For the text-containing cell, return its midpoint in (x, y) coordinate format. 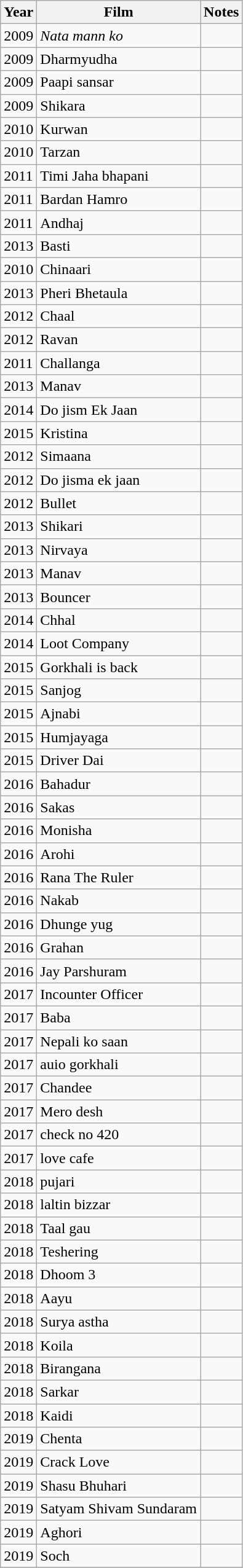
Gorkhali is back (119, 667)
Incounter Officer (119, 994)
Sanjog (119, 691)
Ravan (119, 340)
laltin bizzar (119, 1205)
pujari (119, 1182)
Ajnabi (119, 714)
Chenta (119, 1439)
Chhal (119, 620)
Notes (221, 12)
Nakab (119, 901)
Dhoom 3 (119, 1275)
Mero desh (119, 1111)
Shikara (119, 106)
Grahan (119, 947)
check no 420 (119, 1135)
love cafe (119, 1158)
Driver Dai (119, 761)
Bouncer (119, 597)
Baba (119, 1017)
Simaana (119, 457)
Jay Parshuram (119, 971)
Nepali ko saan (119, 1041)
Challanga (119, 363)
Basti (119, 246)
Tarzan (119, 152)
Aghori (119, 1532)
Kristina (119, 433)
Kaidi (119, 1415)
Sarkar (119, 1392)
Chandee (119, 1088)
Pheri Bhetaula (119, 293)
Dhunge yug (119, 924)
Do jisma ek jaan (119, 480)
Humjayaga (119, 737)
Monisha (119, 831)
Nirvaya (119, 550)
Loot Company (119, 643)
Birangana (119, 1368)
Shikari (119, 527)
Nata mann ko (119, 36)
Shasu Bhuhari (119, 1486)
Bardan Hamro (119, 199)
Taal gau (119, 1228)
Arohi (119, 854)
Dharmyudha (119, 59)
Film (119, 12)
Soch (119, 1556)
auio gorkhali (119, 1065)
Crack Love (119, 1462)
Bullet (119, 503)
Rana The Ruler (119, 877)
Bahadur (119, 784)
Paapi sansar (119, 82)
Chinaari (119, 269)
Chaal (119, 316)
Satyam Shivam Sundaram (119, 1509)
Do jism Ek Jaan (119, 410)
Surya astha (119, 1322)
Koila (119, 1345)
Teshering (119, 1252)
Andhaj (119, 222)
Kurwan (119, 129)
Year (18, 12)
Aayu (119, 1298)
Sakas (119, 807)
Timi Jaha bhapani (119, 176)
